Extract the (X, Y) coordinate from the center of the cell holding the provided text.  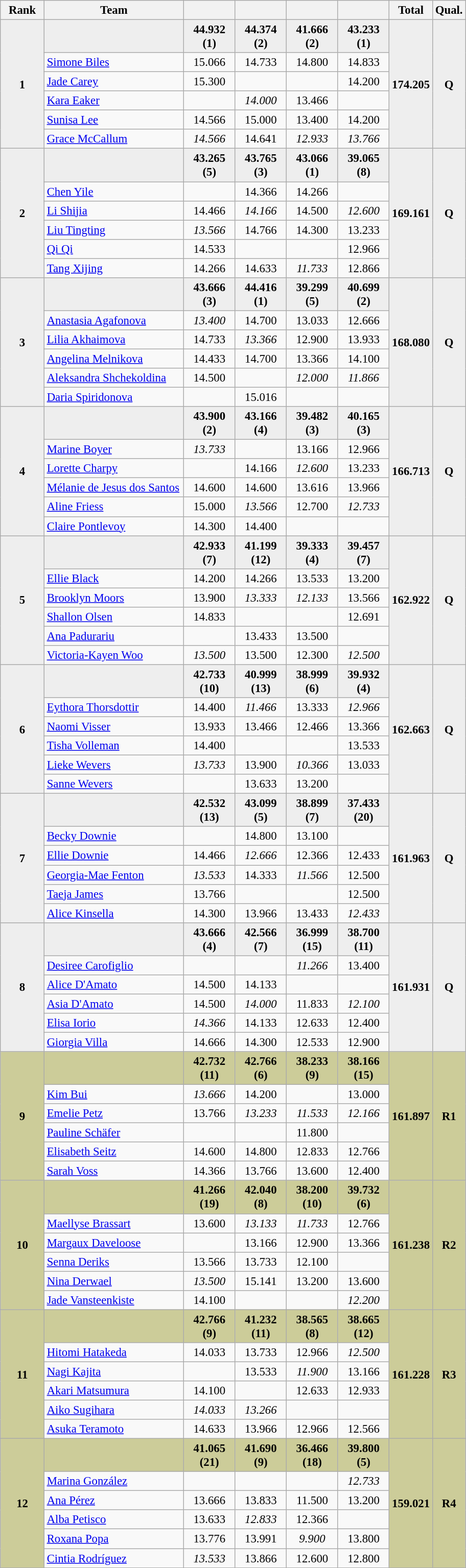
14.433 (209, 359)
13.000 (364, 1095)
3 (22, 342)
Alice D'Amato (113, 985)
13.133 (261, 1223)
39.732 (6) (364, 1197)
Qi Qi (113, 249)
44.932 (1) (209, 37)
Asuka Teramoto (113, 1429)
R2 (449, 1245)
162.663 (411, 729)
Desiree Carofiglio (113, 965)
Team (113, 10)
39.482 (3) (313, 423)
Emelie Petz (113, 1113)
Cintia Rodríguez (113, 1558)
Kim Bui (113, 1095)
38.899 (7) (313, 810)
6 (22, 729)
38.999 (6) (313, 681)
Ellie Black (113, 578)
Roxana Popa (113, 1539)
12 (22, 1504)
Margaux Daveloose (113, 1243)
10.366 (313, 765)
Elisa Iorio (113, 1023)
39.333 (4) (313, 553)
Hitomi Hatakeda (113, 1352)
Liu Tingting (113, 230)
5 (22, 601)
42.732 (11) (209, 1068)
39.932 (4) (364, 681)
12.866 (364, 268)
Qual. (449, 10)
12.200 (364, 1300)
13.616 (313, 488)
12.566 (364, 1429)
Claire Pontlevoy (113, 526)
15.141 (261, 1281)
Li Shijia (113, 210)
43.166 (4) (261, 423)
Sanne Wevers (113, 784)
43.666 (4) (209, 939)
14.766 (261, 230)
1 (22, 85)
14.533 (209, 249)
Nagi Kajita (113, 1371)
43.666 (3) (209, 294)
169.161 (411, 213)
Alba Petisco (113, 1519)
41.065 (21) (209, 1456)
Jade Vansteenkiste (113, 1300)
39.299 (5) (313, 294)
8 (22, 987)
161.238 (411, 1245)
12.800 (364, 1558)
14.666 (209, 1042)
11.800 (313, 1133)
15.066 (209, 62)
44.374 (2) (261, 37)
10 (22, 1245)
Naomi Visser (113, 727)
38.200 (10) (313, 1197)
Lorette Charpy (113, 468)
15.016 (261, 397)
13.991 (261, 1539)
Simone Biles (113, 62)
14.641 (261, 139)
12.691 (364, 617)
162.922 (411, 601)
40.699 (2) (364, 294)
Akari Matsumura (113, 1391)
Senna Deriks (113, 1262)
13.866 (261, 1558)
Daria Spiridonova (113, 397)
39.457 (7) (364, 553)
42.532 (13) (209, 810)
40.999 (13) (261, 681)
11.900 (313, 1371)
43.900 (2) (209, 423)
41.266 (19) (209, 1197)
161.931 (411, 987)
43.066 (1) (313, 165)
11.266 (313, 965)
12.700 (313, 507)
Aleksandra Shchekoldina (113, 378)
174.205 (411, 85)
42.566 (7) (261, 939)
Mélanie de Jesus dos Santos (113, 488)
13.833 (261, 1501)
168.080 (411, 342)
Lieke Wevers (113, 765)
Aline Friess (113, 507)
38.700 (11) (364, 939)
12.133 (313, 598)
Eythora Thorsdottir (113, 707)
4 (22, 471)
37.433 (20) (364, 810)
Marina González (113, 1481)
Sunisa Lee (113, 120)
42.733 (10) (209, 681)
Aiko Sugihara (113, 1410)
41.232 (11) (261, 1326)
R3 (449, 1374)
Marine Boyer (113, 449)
14.333 (261, 875)
11.500 (313, 1501)
Taeja James (113, 894)
161.228 (411, 1374)
159.021 (411, 1504)
41.199 (12) (261, 553)
41.690 (9) (261, 1456)
Asia D'Amato (113, 1004)
Grace McCallum (113, 139)
R1 (449, 1116)
36.999 (15) (313, 939)
7 (22, 858)
Rank (22, 10)
Pauline Schäfer (113, 1133)
40.165 (3) (364, 423)
42.766 (9) (209, 1326)
11.533 (313, 1113)
42.933 (7) (209, 553)
Kara Eaker (113, 101)
161.897 (411, 1116)
Jade Carey (113, 82)
Tang Xijing (113, 268)
13.100 (313, 836)
41.666 (2) (313, 37)
Tisha Volleman (113, 746)
43.265 (5) (209, 165)
39.800 (5) (364, 1456)
12.466 (313, 727)
12.000 (313, 378)
43.765 (3) (261, 165)
11.833 (313, 1004)
Total (411, 10)
38.166 (15) (364, 1068)
Victoria-Kayen Woo (113, 655)
43.099 (5) (261, 810)
Sarah Voss (113, 1171)
38.665 (12) (364, 1326)
Georgia-Mae Fenton (113, 875)
161.963 (411, 858)
11.466 (261, 707)
43.233 (1) (364, 37)
Ellie Downie (113, 856)
12.533 (313, 1042)
Maellyse Brassart (113, 1223)
9 (22, 1116)
166.713 (411, 471)
R4 (449, 1504)
Ana Pérez (113, 1501)
Nina Derwael (113, 1281)
13.776 (209, 1539)
13.800 (364, 1539)
Becky Downie (113, 836)
Ana Padurariu (113, 636)
11.866 (364, 378)
12.166 (364, 1113)
Elisabeth Seitz (113, 1152)
Alice Kinsella (113, 913)
Giorgia Villa (113, 1042)
11 (22, 1374)
11.566 (313, 875)
Chen Yile (113, 192)
39.065 (8) (364, 165)
42.766 (6) (261, 1068)
13.266 (261, 1410)
9.900 (313, 1539)
38.233 (9) (313, 1068)
15.300 (209, 82)
Anastasia Agafonova (113, 320)
Brooklyn Moors (113, 598)
44.416 (1) (261, 294)
Lilia Akhaimova (113, 340)
36.466 (18) (313, 1456)
12.300 (313, 655)
Angelina Melnikova (113, 359)
Shallon Olsen (113, 617)
2 (22, 213)
42.040 (8) (261, 1197)
38.565 (8) (313, 1326)
